Provide the [x, y] coordinate of the cell's center where the given text is located.  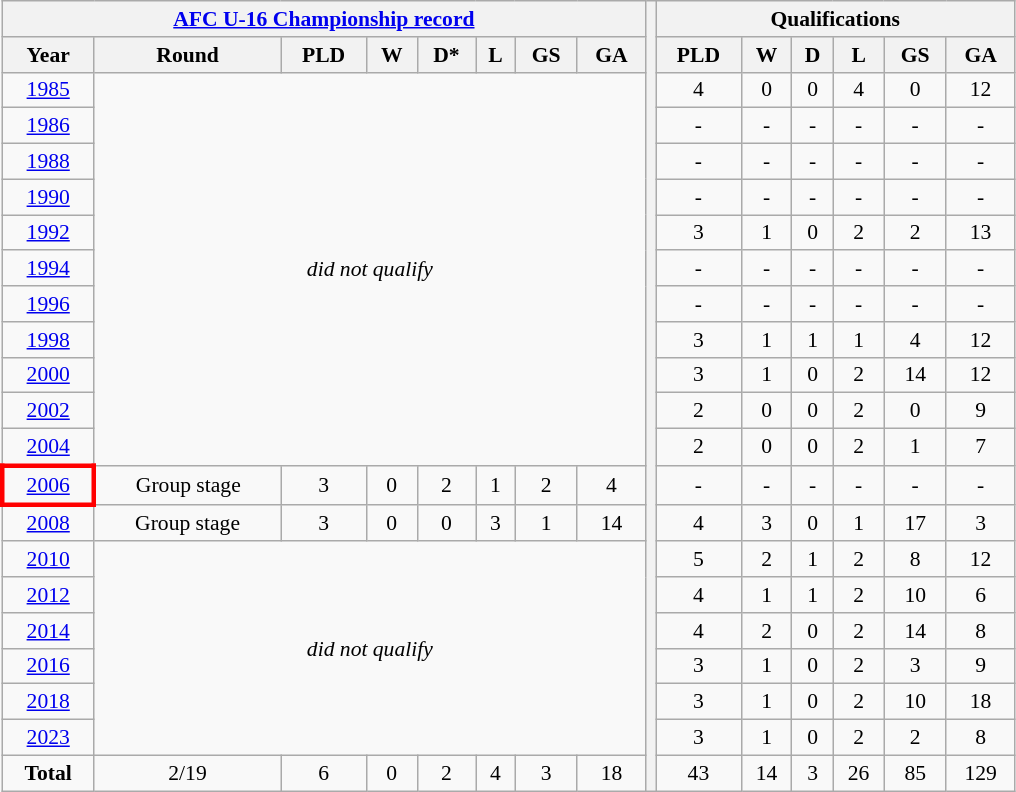
2012 [48, 595]
Year [48, 55]
2014 [48, 631]
1998 [48, 340]
2000 [48, 375]
2010 [48, 560]
1986 [48, 126]
Total [48, 773]
1994 [48, 269]
129 [980, 773]
17 [915, 522]
Round [188, 55]
2004 [48, 448]
1985 [48, 90]
26 [858, 773]
2008 [48, 522]
2002 [48, 411]
Qualifications [836, 19]
2006 [48, 486]
2016 [48, 666]
D [812, 55]
13 [980, 233]
1992 [48, 233]
1996 [48, 304]
2/19 [188, 773]
D* [446, 55]
1988 [48, 162]
1990 [48, 197]
7 [980, 448]
2023 [48, 738]
2018 [48, 702]
5 [698, 560]
43 [698, 773]
AFC U-16 Championship record [324, 19]
85 [915, 773]
